Extract the [X, Y] coordinate from the center of the cell holding the provided text.  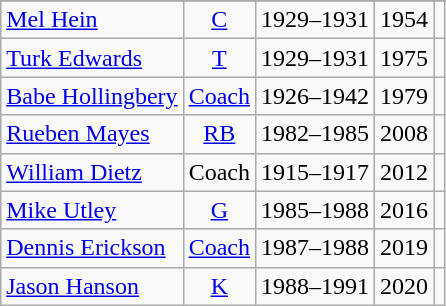
1982–1985 [314, 134]
C [219, 20]
Mel Hein [92, 20]
Jason Hanson [92, 286]
2008 [404, 134]
1985–1988 [314, 210]
2016 [404, 210]
K [219, 286]
Rueben Mayes [92, 134]
1926–1942 [314, 96]
G [219, 210]
Dennis Erickson [92, 248]
2019 [404, 248]
1915–1917 [314, 172]
1988–1991 [314, 286]
Turk Edwards [92, 58]
T [219, 58]
Babe Hollingbery [92, 96]
2020 [404, 286]
1979 [404, 96]
William Dietz [92, 172]
Mike Utley [92, 210]
2012 [404, 172]
RB [219, 134]
1975 [404, 58]
1954 [404, 20]
1987–1988 [314, 248]
